Pinpoint the cell where the given text exists, returning its (X, Y) midpoint coordinate. 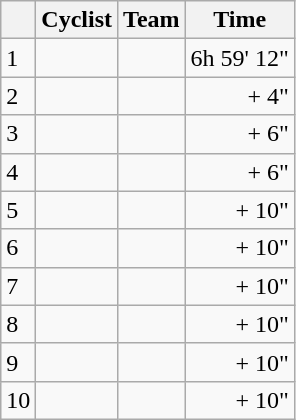
6h 59' 12" (240, 58)
Team (152, 20)
6 (18, 248)
8 (18, 324)
9 (18, 362)
Time (240, 20)
1 (18, 58)
7 (18, 286)
10 (18, 400)
2 (18, 96)
4 (18, 172)
5 (18, 210)
Cyclist (77, 20)
+ 4" (240, 96)
3 (18, 134)
